Find where the given text appears and provide that cell's center as [x, y] coordinate. 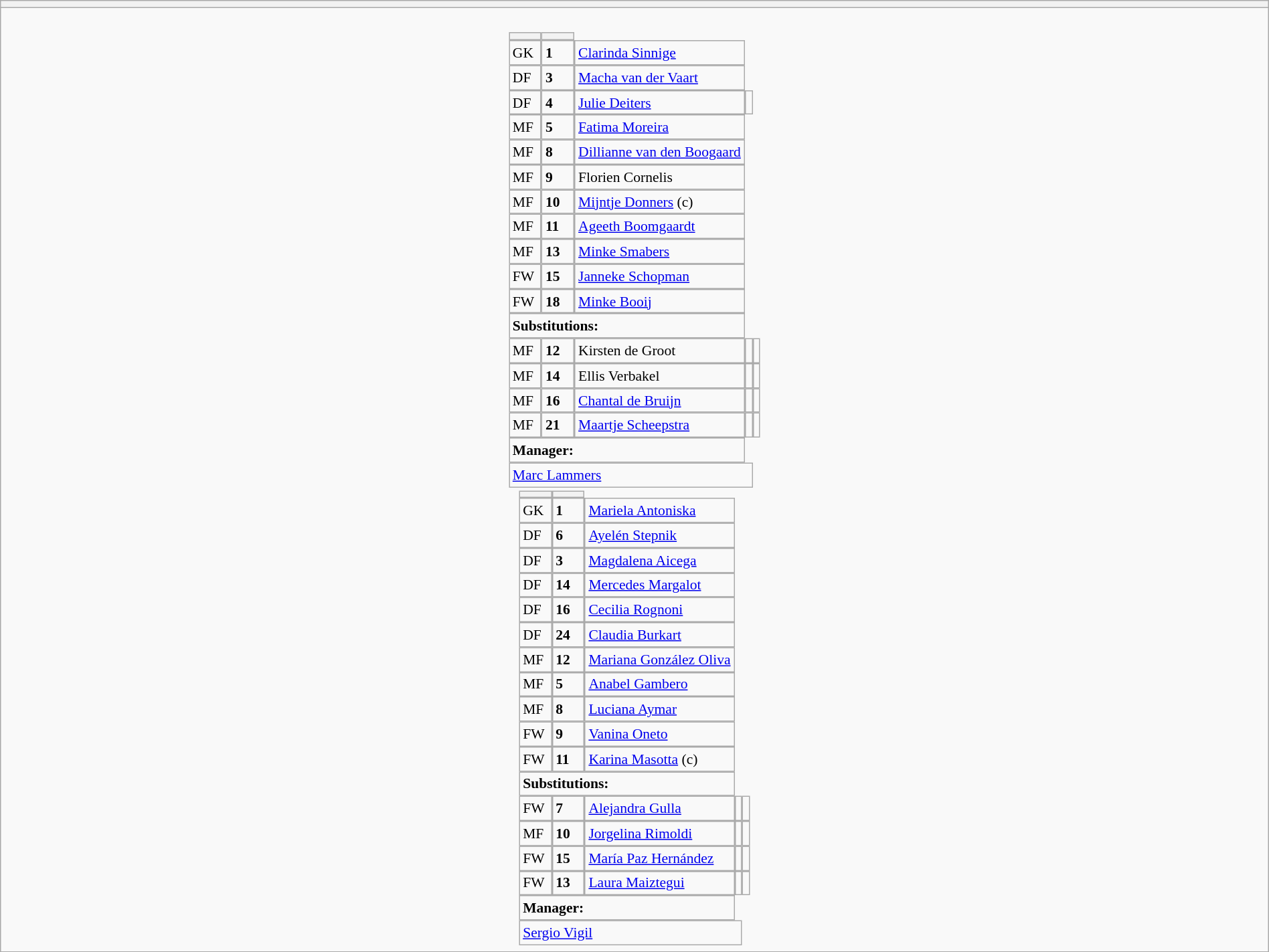
21 [558, 425]
Ageeth Boomgaardt [659, 226]
Dillianne van den Boogaard [659, 153]
4 [558, 103]
6 [568, 535]
Alejandra Gulla [660, 808]
Minke Smabers [659, 252]
Ellis Verbakel [659, 376]
Fatima Moreira [659, 127]
Jorgelina Rimoldi [660, 834]
Cecilia Rognoni [660, 610]
Mariela Antoniska [660, 510]
María Paz Hernández [660, 858]
Mijntje Donners (c) [659, 202]
Marc Lammers [630, 475]
Luciana Aymar [660, 709]
Florien Cornelis [659, 177]
Mercedes Margalot [660, 585]
Clarinda Sinnige [659, 52]
Macha van der Vaart [659, 78]
Janneke Schopman [659, 276]
Chantal de Bruijn [659, 400]
Julie Deiters [659, 103]
24 [568, 634]
Magdalena Aicega [660, 561]
Vanina Oneto [660, 735]
Laura Maiztegui [660, 883]
18 [558, 301]
Kirsten de Groot [659, 351]
Ayelén Stepnik [660, 535]
Maartje Scheepstra [659, 425]
Sergio Vigil [630, 933]
Claudia Burkart [660, 634]
Anabel Gambero [660, 684]
Minke Booij [659, 301]
Karina Masotta (c) [660, 759]
7 [568, 808]
Mariana González Oliva [660, 660]
